Pinpoint the cell where the given text exists, returning its [X, Y] midpoint coordinate. 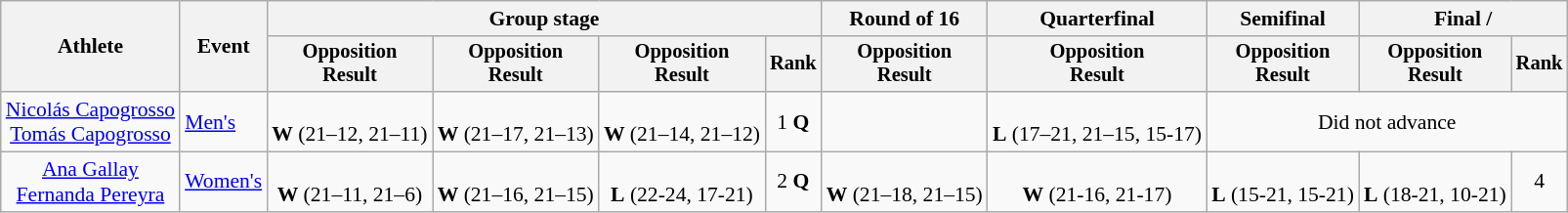
4 [1540, 182]
Ana GallayFernanda Pereyra [90, 182]
Event [223, 47]
Quarterfinal [1097, 19]
Final / [1463, 19]
L (18-21, 10-21) [1435, 182]
Nicolás CapogrossoTomás Capogrosso [90, 121]
Semifinal [1283, 19]
1 Q [793, 121]
Round of 16 [905, 19]
Group stage [543, 19]
W (21–14, 21–12) [682, 121]
Men's [223, 121]
L (15-21, 15-21) [1283, 182]
Did not advance [1387, 121]
W (21–17, 21–13) [516, 121]
Athlete [90, 47]
L (17–21, 21–15, 15-17) [1097, 121]
W (21–11, 21–6) [350, 182]
W (21–18, 21–15) [905, 182]
W (21–12, 21–11) [350, 121]
W (21-16, 21-17) [1097, 182]
W (21–16, 21–15) [516, 182]
Women's [223, 182]
2 Q [793, 182]
L (22-24, 17-21) [682, 182]
